Provide the [x, y] coordinate of the cell's center where the given text is located.  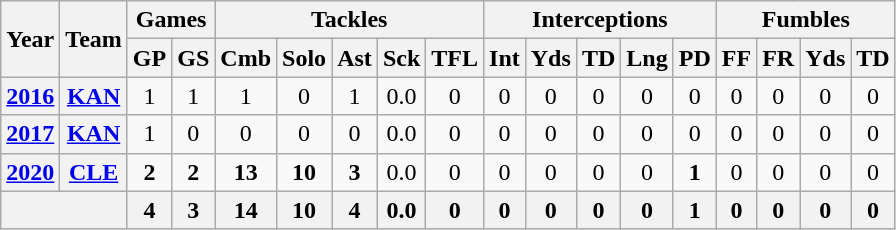
Cmb [246, 58]
Tackles [350, 20]
Ast [355, 58]
2020 [30, 172]
GP [149, 58]
FR [778, 58]
Fumbles [806, 20]
Solo [304, 58]
Team [94, 39]
Interceptions [600, 20]
Int [505, 58]
Games [170, 20]
Lng [647, 58]
PD [694, 58]
FF [736, 58]
Year [30, 39]
2016 [30, 96]
TFL [455, 58]
2017 [30, 134]
Sck [401, 58]
14 [246, 210]
CLE [94, 172]
GS [194, 58]
13 [246, 172]
